For the text-containing cell, return its midpoint in (X, Y) coordinate format. 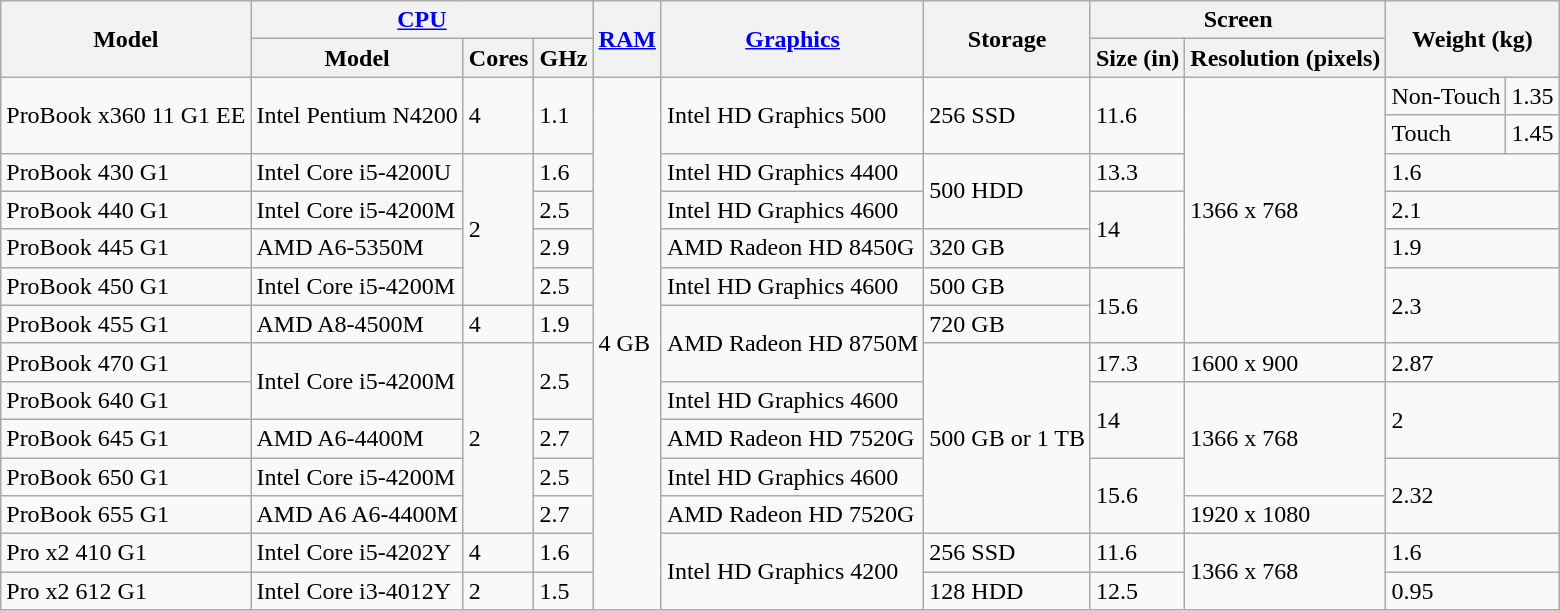
AMD Radeon HD 8450G (792, 248)
Intel HD Graphics 4200 (792, 572)
Intel Core i5-4202Y (357, 553)
Touch (1446, 134)
500 GB or 1 TB (1008, 438)
ProBook 645 G1 (126, 438)
ProBook 650 G1 (126, 477)
ProBook 430 G1 (126, 172)
Intel Pentium N4200 (357, 115)
2.1 (1472, 210)
1.1 (564, 115)
Intel Core i5-4200U (357, 172)
ProBook 470 G1 (126, 362)
4 GB (627, 344)
Resolution (pixels) (1286, 58)
320 GB (1008, 248)
AMD A8-4500M (357, 324)
Screen (1238, 20)
500 HDD (1008, 191)
Non-Touch (1446, 96)
Intel HD Graphics 4400 (792, 172)
1.45 (1532, 134)
CPU (422, 20)
ProBook 450 G1 (126, 286)
1920 x 1080 (1286, 515)
12.5 (1137, 591)
Pro x2 410 G1 (126, 553)
17.3 (1137, 362)
500 GB (1008, 286)
Intel Core i3-4012Y (357, 591)
AMD Radeon HD 8750M (792, 343)
720 GB (1008, 324)
ProBook x360 11 G1 EE (126, 115)
128 HDD (1008, 591)
1.35 (1532, 96)
ProBook 640 G1 (126, 400)
ProBook 655 G1 (126, 515)
13.3 (1137, 172)
2.32 (1472, 496)
Intel HD Graphics 500 (792, 115)
2.87 (1472, 362)
RAM (627, 39)
2.9 (564, 248)
GHz (564, 58)
Cores (498, 58)
AMD A6-5350M (357, 248)
AMD A6 A6-4400M (357, 515)
ProBook 445 G1 (126, 248)
Pro x2 612 G1 (126, 591)
Graphics (792, 39)
AMD A6-4400M (357, 438)
Size (in) (1137, 58)
1.5 (564, 591)
1600 x 900 (1286, 362)
0.95 (1472, 591)
ProBook 455 G1 (126, 324)
Weight (kg) (1472, 39)
Storage (1008, 39)
ProBook 440 G1 (126, 210)
2.3 (1472, 305)
